Locate the cell with the specified text and output its (X, Y) center coordinate. 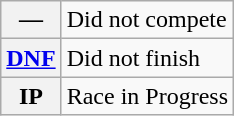
DNF (31, 58)
— (31, 20)
IP (31, 96)
Did not compete (147, 20)
Race in Progress (147, 96)
Did not finish (147, 58)
